For the text-containing cell, return its midpoint in [x, y] coordinate format. 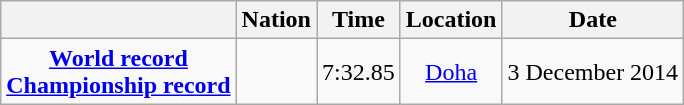
Date [593, 20]
Time [358, 20]
Location [451, 20]
3 December 2014 [593, 72]
Doha [451, 72]
7:32.85 [358, 72]
Nation [276, 20]
World recordChampionship record [118, 72]
